Scan for the cell matching the given text and deliver its (X, Y) coordinate at center. 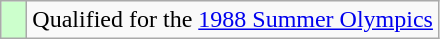
Qualified for the 1988 Summer Olympics (233, 20)
